Search for the cell housing the specified text and yield its [x, y] center coordinate. 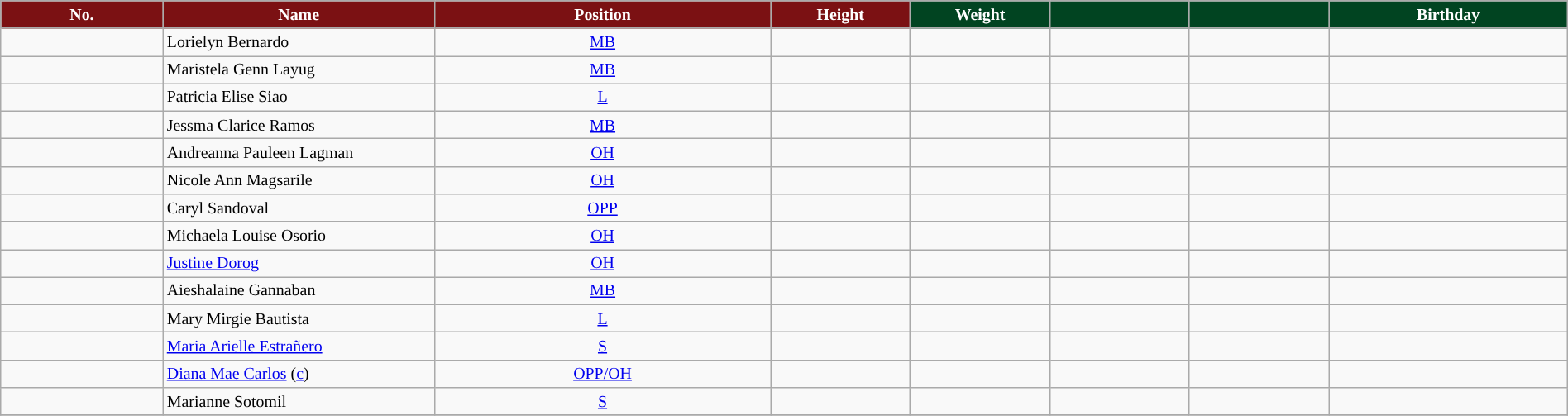
Weight [981, 15]
OPP [602, 208]
No. [82, 15]
Diana Mae Carlos (c) [299, 374]
Justine Dorog [299, 263]
Maria Arielle Estrañero [299, 346]
Maristela Genn Layug [299, 69]
Marianne Sotomil [299, 402]
Nicole Ann Magsarile [299, 180]
Lorielyn Bernardo [299, 41]
Mary Mirgie Bautista [299, 319]
Michaela Louise Osorio [299, 235]
Birthday [1448, 15]
Patricia Elise Siao [299, 98]
Andreanna Pauleen Lagman [299, 152]
Name [299, 15]
OPP/OH [602, 374]
Jessma Clarice Ramos [299, 126]
Caryl Sandoval [299, 208]
Aieshalaine Gannaban [299, 291]
Position [602, 15]
Height [840, 15]
